Find where the given text appears and provide that cell's center as (X, Y) coordinate. 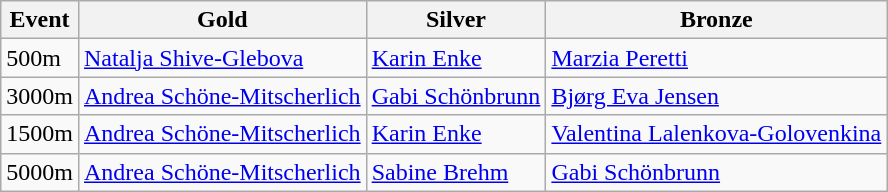
1500m (40, 134)
Natalja Shive-Glebova (222, 58)
Bjørg Eva Jensen (716, 96)
Valentina Lalenkova-Golovenkina (716, 134)
500m (40, 58)
Gold (222, 20)
Sabine Brehm (456, 172)
Marzia Peretti (716, 58)
Bronze (716, 20)
Silver (456, 20)
Event (40, 20)
5000m (40, 172)
3000m (40, 96)
